Find where the given text appears and provide that cell's center as (x, y) coordinate. 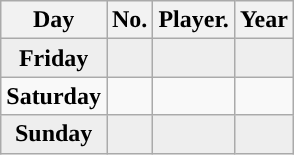
Sunday (54, 134)
No. (129, 20)
Day (54, 20)
Player. (194, 20)
Saturday (54, 96)
Friday (54, 58)
Year (264, 20)
